From the cell containing the given text, extract its center point as [X, Y] coordinate. 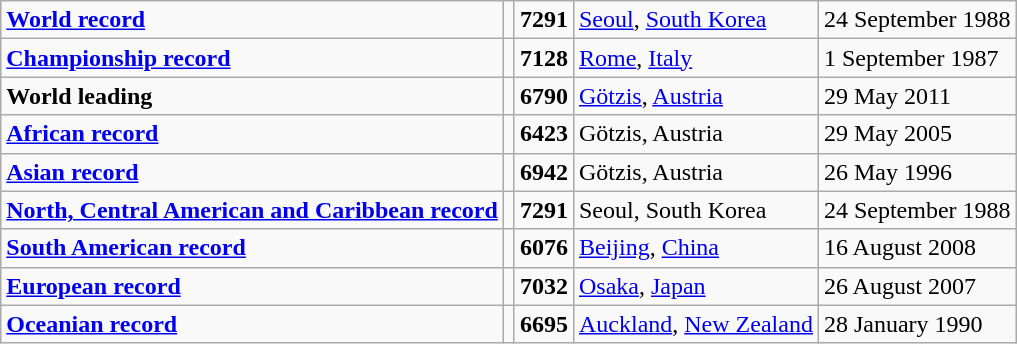
6423 [544, 134]
World record [252, 20]
European record [252, 286]
6790 [544, 96]
African record [252, 134]
Asian record [252, 172]
Beijing, China [696, 248]
Osaka, Japan [696, 286]
6695 [544, 324]
26 August 2007 [917, 286]
Auckland, New Zealand [696, 324]
6942 [544, 172]
29 May 2011 [917, 96]
6076 [544, 248]
16 August 2008 [917, 248]
Rome, Italy [696, 58]
7032 [544, 286]
28 January 1990 [917, 324]
South American record [252, 248]
North, Central American and Caribbean record [252, 210]
7128 [544, 58]
World leading [252, 96]
29 May 2005 [917, 134]
26 May 1996 [917, 172]
Oceanian record [252, 324]
Championship record [252, 58]
1 September 1987 [917, 58]
